Determine the (x, y) coordinate at the center of the cell enclosing the given text.  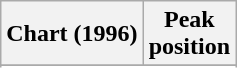
Peakposition (189, 34)
Chart (1996) (72, 34)
